Scan for the cell matching the given text and deliver its (x, y) coordinate at center. 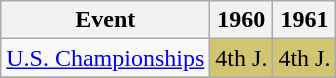
1961 (304, 20)
U.S. Championships (106, 58)
1960 (242, 20)
Event (106, 20)
